Return the [X, Y] coordinate for the center point of the cell that contains the specified text.  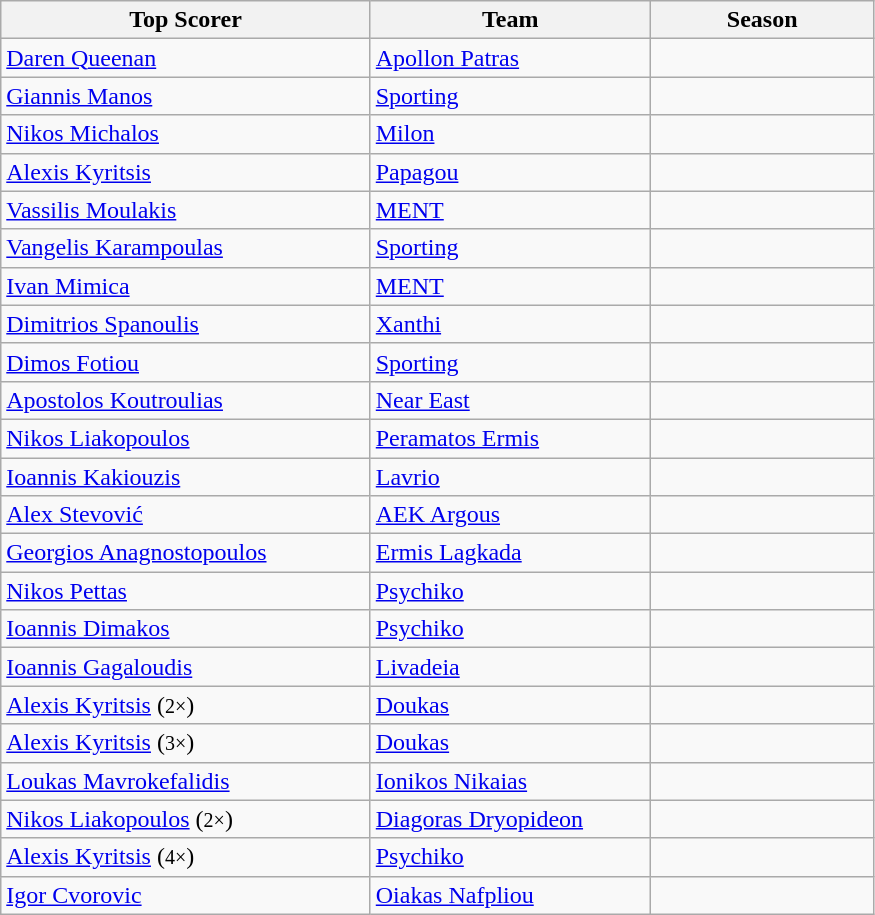
Vassilis Moulakis [186, 210]
Alexis Kyritsis (4×) [186, 857]
Peramatos Ermis [510, 438]
Apollon Patras [510, 58]
Ermis Lagkada [510, 553]
Ioannis Dimakos [186, 629]
Igor Cvorovic [186, 895]
Oiakas Nafpliou [510, 895]
Loukas Mavrokefalidis [186, 781]
Team [510, 20]
Ivan Mimica [186, 286]
Nikos Liakopoulos (2×) [186, 819]
Livadeia [510, 667]
Ionikos Nikaias [510, 781]
Alex Stevović [186, 515]
Xanthi [510, 324]
Ioannis Gagaloudis [186, 667]
Top Scorer [186, 20]
Papagou [510, 172]
Season [762, 20]
AEK Argous [510, 515]
Dimos Fotiou [186, 362]
Milon [510, 134]
Nikos Liakopoulos [186, 438]
Near East [510, 400]
Nikos Pettas [186, 591]
Vangelis Karampoulas [186, 248]
Diagoras Dryopideon [510, 819]
Giannis Manos [186, 96]
Georgios Anagnostopoulos [186, 553]
Alexis Kyritsis (2×) [186, 705]
Lavrio [510, 477]
Daren Queenan [186, 58]
Ioannis Kakiouzis [186, 477]
Apostolos Koutroulias [186, 400]
Alexis Kyritsis [186, 172]
Dimitrios Spanoulis [186, 324]
Alexis Kyritsis (3×) [186, 743]
Nikos Michalos [186, 134]
